Return the [X, Y] coordinate for the center point of the cell that contains the specified text.  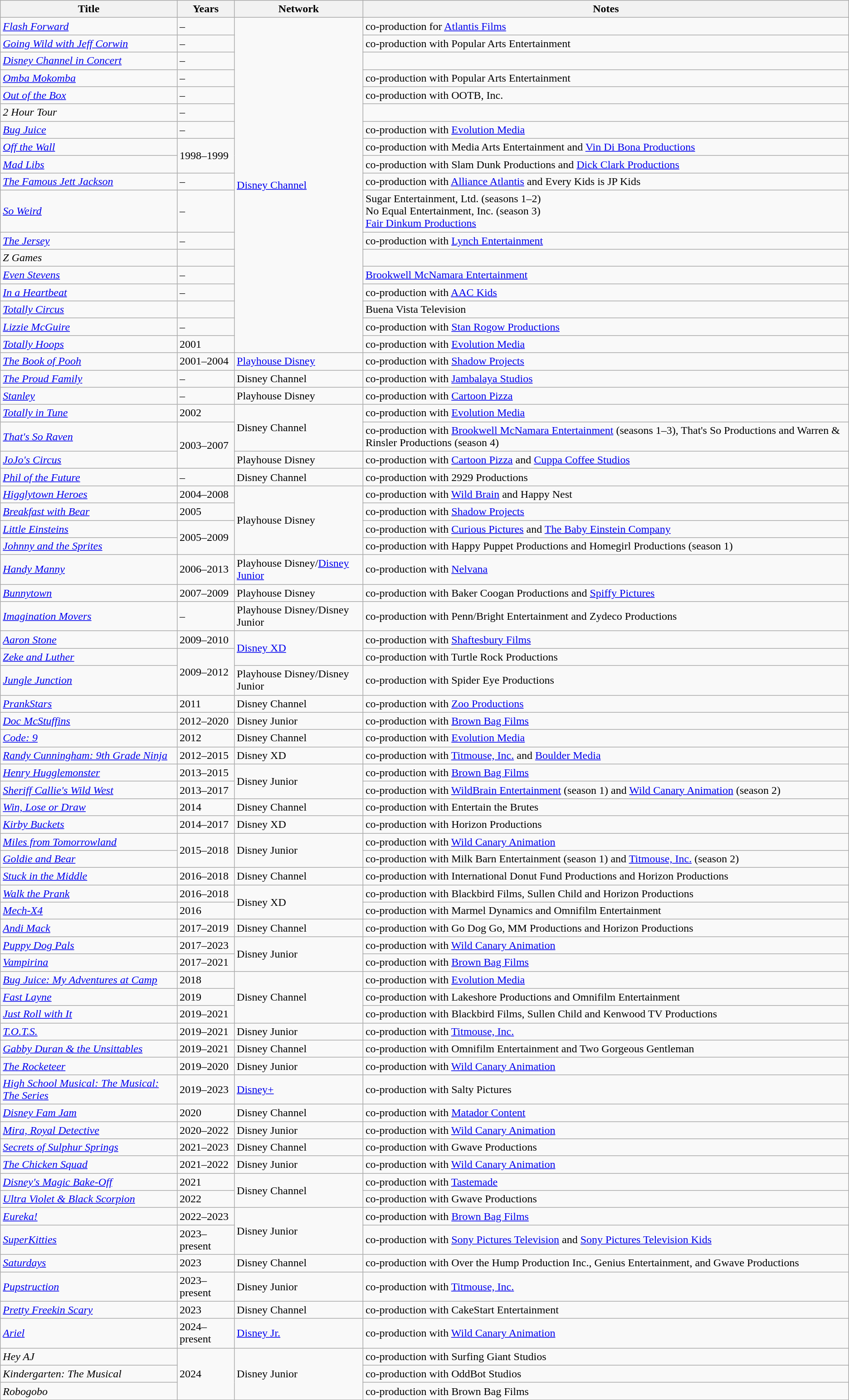
2004–2008 [205, 494]
Breakfast with Bear [89, 511]
So Weird [89, 211]
2009–2012 [205, 672]
Walk the Prank [89, 894]
2011 [205, 704]
Notes [606, 9]
co-production with Baker Coogan Productions and Spiffy Pictures [606, 593]
Code: 9 [89, 738]
Goldie and Bear [89, 859]
co-production with CakeStart Entertainment [606, 1310]
Title [89, 9]
The Chicken Squad [89, 1165]
The Famous Jett Jackson [89, 181]
Stanley [89, 396]
2012–2015 [205, 755]
co-production with Matador Content [606, 1113]
co-production with Salty Pictures [606, 1089]
co-production with WildBrain Entertainment (season 1) and Wild Canary Animation (season 2) [606, 790]
Mad Libs [89, 164]
co-production with OddBot Studios [606, 1374]
co-production with International Donut Fund Productions and Horizon Productions [606, 876]
2009–2010 [205, 640]
The Book of Pooh [89, 361]
Phil of the Future [89, 477]
2016 [205, 911]
The Jersey [89, 241]
co-production with Brookwell McNamara Entertainment (seasons 1–3), That's So Productions and Warren & Rinsler Productions (season 4) [606, 436]
2001–2004 [205, 361]
Aaron Stone [89, 640]
co-production with 2929 Productions [606, 477]
2005–2009 [205, 538]
2020 [205, 1113]
co-production for Atlantis Films [606, 26]
2018 [205, 980]
2019–2020 [205, 1066]
The Proud Family [89, 379]
2012 [205, 738]
co-production with Curious Pictures and The Baby Einstein Company [606, 529]
Pupstruction [89, 1287]
2024 [205, 1374]
Totally Circus [89, 310]
Ariel [89, 1333]
Sugar Entertainment, Ltd. (seasons 1–2)No Equal Entertainment, Inc. (season 3)Fair Dinkum Productions [606, 211]
co-production with Spider Eye Productions [606, 680]
2022–2023 [205, 1216]
Mech-X4 [89, 911]
2022 [205, 1199]
2006–2013 [205, 569]
co-production with Omnifilm Entertainment and Two Gorgeous Gentleman [606, 1049]
2013–2017 [205, 790]
co-production with Entertain the Brutes [606, 807]
Disney's Magic Bake-Off [89, 1182]
Disney Jr. [299, 1333]
co-production with Over the Hump Production Inc., Genius Entertainment, and Gwave Productions [606, 1263]
2021–2023 [205, 1147]
Disney Channel in Concert [89, 61]
co-production with Horizon Productions [606, 824]
2001 [205, 344]
2015–2018 [205, 851]
Network [299, 9]
Miles from Tomorrowland [89, 842]
co-production with Slam Dunk Productions and Dick Clark Productions [606, 164]
Stuck in the Middle [89, 876]
2 Hour Tour [89, 112]
co-production with Titmouse, Inc. and Boulder Media [606, 755]
Gabby Duran & the Unsittables [89, 1049]
Vampirina [89, 962]
co-production with Happy Puppet Productions and Homegirl Productions (season 1) [606, 546]
Z Games [89, 258]
2019 [205, 997]
2020–2022 [205, 1130]
co-production with Alliance Atlantis and Every Kids is JP Kids [606, 181]
Disney+ [299, 1089]
Years [205, 9]
Secrets of Sulphur Springs [89, 1147]
2014 [205, 807]
2017–2019 [205, 928]
In a Heartbeat [89, 292]
Randy Cunningham: 9th Grade Ninja [89, 755]
Omba Mokomba [89, 78]
2014–2017 [205, 824]
Sheriff Callie's Wild West [89, 790]
Higglytown Heroes [89, 494]
2005 [205, 511]
Buena Vista Television [606, 310]
co-production with Penn/Bright Entertainment and Zydeco Productions [606, 617]
Bug Juice: My Adventures at Camp [89, 980]
T.O.T.S. [89, 1031]
Eureka! [89, 1216]
co-production with Nelvana [606, 569]
Off the Wall [89, 147]
2017–2021 [205, 962]
The Rocketeer [89, 1066]
Robogobo [89, 1391]
2021–2022 [205, 1165]
Just Roll with It [89, 1014]
co-production with Marmel Dynamics and Omnifilm Entertainment [606, 911]
2012–2020 [205, 721]
co-production with Sony Pictures Television and Sony Pictures Television Kids [606, 1240]
co-production with Media Arts Entertainment and Vin Di Bona Productions [606, 147]
Handy Manny [89, 569]
Pretty Freekin Scary [89, 1310]
Kirby Buckets [89, 824]
Lizzie McGuire [89, 327]
Johnny and the Sprites [89, 546]
co-production with Wild Brain and Happy Nest [606, 494]
2013–2015 [205, 773]
co-production with Shaftesbury Films [606, 640]
co-production with Cartoon Pizza and Cuppa Coffee Studios [606, 460]
2021 [205, 1182]
co-production with Tastemade [606, 1182]
Win, Lose or Draw [89, 807]
2003–2007 [205, 445]
Doc McStuffins [89, 721]
Andi Mack [89, 928]
Jungle Junction [89, 680]
Saturdays [89, 1263]
PrankStars [89, 704]
Henry Hugglemonster [89, 773]
JoJo's Circus [89, 460]
Zeke and Luther [89, 657]
SuperKitties [89, 1240]
co-production with Go Dog Go, MM Productions and Horizon Productions [606, 928]
Bug Juice [89, 130]
Disney Fam Jam [89, 1113]
Little Einsteins [89, 529]
That's So Raven [89, 436]
Brookwell McNamara Entertainment [606, 275]
Totally in Tune [89, 413]
co-production with Lynch Entertainment [606, 241]
Mira, Royal Detective [89, 1130]
Puppy Dog Pals [89, 945]
co-production with Stan Rogow Productions [606, 327]
Totally Hoops [89, 344]
High School Musical: The Musical: The Series [89, 1089]
co-production with Jambalaya Studios [606, 379]
co-production with AAC Kids [606, 292]
co-production with Blackbird Films, Sullen Child and Horizon Productions [606, 894]
2019–2023 [205, 1089]
2002 [205, 413]
Out of the Box [89, 95]
co-production with Milk Barn Entertainment (season 1) and Titmouse, Inc. (season 2) [606, 859]
co-production with Surfing Giant Studios [606, 1356]
Hey AJ [89, 1356]
2024–present [205, 1333]
Bunnytown [89, 593]
Fast Layne [89, 997]
co-production with Cartoon Pizza [606, 396]
Imagination Movers [89, 617]
2017–2023 [205, 945]
co-production with Zoo Productions [606, 704]
co-production with Blackbird Films, Sullen Child and Kenwood TV Productions [606, 1014]
Even Stevens [89, 275]
co-production with OOTB, Inc. [606, 95]
2007–2009 [205, 593]
co-production with Lakeshore Productions and Omnifilm Entertainment [606, 997]
Flash Forward [89, 26]
Kindergarten: The Musical [89, 1374]
Ultra Violet & Black Scorpion [89, 1199]
1998–1999 [205, 156]
co-production with Turtle Rock Productions [606, 657]
Going Wild with Jeff Corwin [89, 44]
